Provide the (X, Y) coordinate of the cell's center where the given text is located.  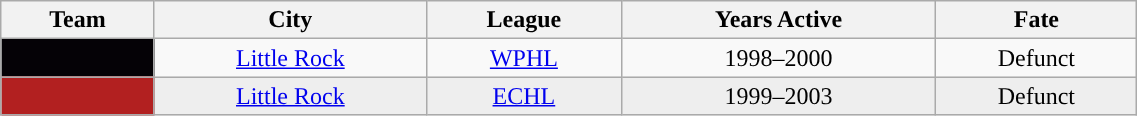
City (290, 20)
League (524, 20)
WPHL (524, 58)
1999–2003 (778, 96)
Team (78, 20)
1998–2000 (778, 58)
ECHL (524, 96)
Fate (1036, 20)
Years Active (778, 20)
